Pinpoint the cell where the given text exists, returning its (X, Y) midpoint coordinate. 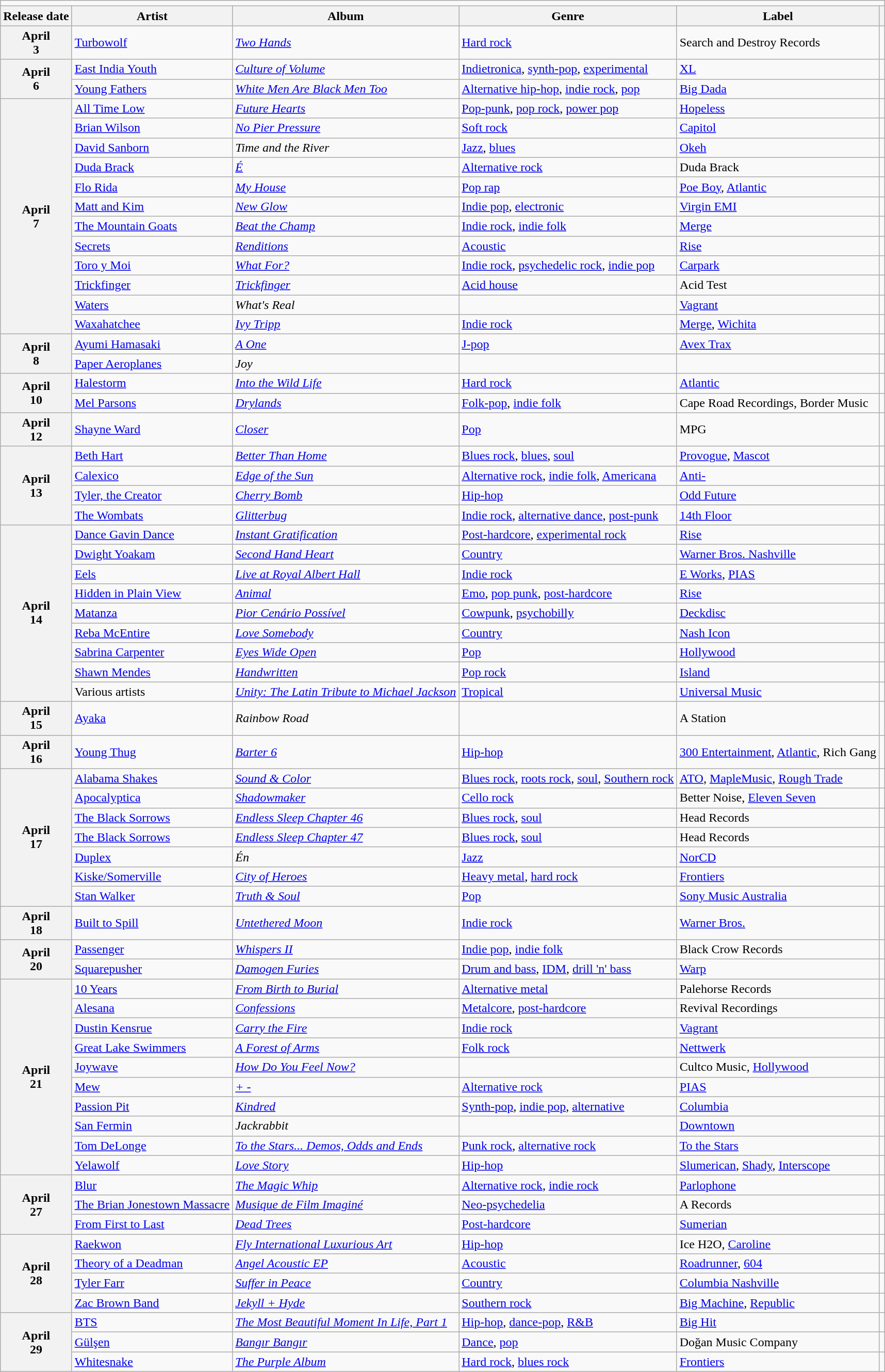
Two Hands (346, 42)
Warp (778, 969)
A Records (778, 1204)
Nash Icon (778, 633)
Sony Music Australia (778, 896)
Dance Gavin Dance (152, 534)
Whitesnake (152, 1362)
Punk rock, alternative rock (568, 1146)
Gülşen (152, 1342)
My House (346, 187)
Ayumi Hamasaki (152, 344)
Hard rock, blues rock (568, 1362)
Mel Parsons (152, 403)
April15 (36, 718)
Second Hand Heart (346, 554)
Future Hearts (346, 108)
Parlophone (778, 1185)
David Sanborn (152, 148)
É (346, 167)
Downtown (778, 1126)
Dance, pop (568, 1342)
Joywave (152, 1067)
Warner Bros. Nashville (778, 554)
Southern rock (568, 1303)
Tom DeLonge (152, 1146)
Roadrunner, 604 (778, 1264)
Album (346, 16)
Merge (778, 226)
Acid house (568, 285)
Blues rock, roots rock, soul, Southern rock (568, 778)
Capitol (778, 128)
Tropical (568, 692)
Carry the Fire (346, 1028)
Matt and Kim (152, 206)
+ - (346, 1087)
Eels (152, 574)
Genre (568, 16)
April7 (36, 217)
Love Story (346, 1165)
Okeh (778, 148)
Sabrina Carpenter (152, 652)
Untethered Moon (346, 922)
Label (778, 16)
Shayne Ward (152, 429)
Indie pop, electronic (568, 206)
April14 (36, 613)
Suffer in Peace (346, 1283)
Metalcore, post-hardcore (568, 1008)
Dead Trees (346, 1224)
Hopeless (778, 108)
April28 (36, 1273)
Cello rock (568, 798)
Paper Aeroplanes (152, 364)
Cultco Music, Hollywood (778, 1067)
A Forest of Arms (346, 1048)
Post-hardcore (568, 1224)
Revival Recordings (778, 1008)
Avex Trax (778, 344)
Kindred (346, 1106)
Synth-pop, indie pop, alternative (568, 1106)
Great Lake Swimmers (152, 1048)
Pop-punk, pop rock, power pop (568, 108)
XL (778, 69)
Post-hardcore, experimental rock (568, 534)
Atlantic (778, 383)
Flo Rida (152, 187)
Jazz, blues (568, 148)
Calexico (152, 476)
April29 (36, 1342)
Renditions (346, 246)
Pop rap (568, 187)
Palehorse Records (778, 989)
Anti- (778, 476)
Black Crow Records (778, 950)
Barter 6 (346, 752)
Confessions (346, 1008)
April21 (36, 1077)
Better Noise, Eleven Seven (778, 798)
Jekyll + Hyde (346, 1303)
Universal Music (778, 692)
To the Stars (778, 1146)
Apocalyptica (152, 798)
Bangır Bangır (346, 1342)
Drum and bass, IDM, drill 'n' bass (568, 969)
The Wombats (152, 515)
Alternative rock, indie rock (568, 1185)
Handwritten (346, 672)
Into the Wild Life (346, 383)
Hollywood (778, 652)
Artist (152, 16)
Virgin EMI (778, 206)
What For? (346, 266)
Young Thug (152, 752)
From Birth to Burial (346, 989)
NorCD (778, 857)
Unity: The Latin Tribute to Michael Jackson (346, 692)
Merge, Wichita (778, 324)
Jackrabbit (346, 1126)
Indie rock, indie folk (568, 226)
Warner Bros. (778, 922)
Emo, pop punk, post-hardcore (568, 594)
Drylands (346, 403)
Damogen Furies (346, 969)
No Pier Pressure (346, 128)
BTS (152, 1322)
Odd Future (778, 495)
14th Floor (778, 515)
Columbia Nashville (778, 1283)
Alabama Shakes (152, 778)
Big Hit (778, 1322)
Alesana (152, 1008)
April27 (36, 1204)
A One (346, 344)
Love Somebody (346, 633)
Sound & Color (346, 778)
Alternative hip-hop, indie rock, pop (568, 89)
Nettwerk (778, 1048)
Jazz (568, 857)
April16 (36, 752)
Cape Road Recordings, Border Music (778, 403)
April8 (36, 354)
Acid Test (778, 285)
Passenger (152, 950)
City of Heroes (346, 876)
Hip-hop, dance-pop, R&B (568, 1322)
Matanza (152, 613)
April12 (36, 429)
Built to Spill (152, 922)
300 Entertainment, Atlantic, Rich Gang (778, 752)
E Works, PIAS (778, 574)
Glitterbug (346, 515)
To the Stars... Demos, Odds and Ends (346, 1146)
The Most Beautiful Moment In Life, Part 1 (346, 1322)
Eyes Wide Open (346, 652)
Brian Wilson (152, 128)
Truth & Soul (346, 896)
Ivy Tripp (346, 324)
Yelawolf (152, 1165)
Joy (346, 364)
What's Real (346, 305)
Raekwon (152, 1244)
Passion Pit (152, 1106)
The Mountain Goats (152, 226)
Instant Gratification (346, 534)
Waxahatchee (152, 324)
Ayaka (152, 718)
Dwight Yoakam (152, 554)
April10 (36, 393)
Zac Brown Band (152, 1303)
Toro y Moi (152, 266)
Live at Royal Albert Hall (346, 574)
From First to Last (152, 1224)
MPG (778, 429)
Fly International Luxurious Art (346, 1244)
Pior Cenário Possível (346, 613)
10 Years (152, 989)
Musique de Film Imaginé (346, 1204)
Search and Destroy Records (778, 42)
Hidden in Plain View (152, 594)
Island (778, 672)
Slumerican, Shady, Interscope (778, 1165)
Closer (346, 429)
April6 (36, 79)
Blues rock, blues, soul (568, 456)
New Glow (346, 206)
Cherry Bomb (346, 495)
PIAS (778, 1087)
Various artists (152, 692)
Duplex (152, 857)
The Brian Jonestown Massacre (152, 1204)
Whispers II (346, 950)
All Time Low (152, 108)
Rainbow Road (346, 718)
Dustin Kensrue (152, 1028)
Halestorm (152, 383)
Kiske/Somerville (152, 876)
Folk rock (568, 1048)
Beth Hart (152, 456)
Better Than Home (346, 456)
Shadowmaker (346, 798)
April13 (36, 485)
Poe Boy, Atlantic (778, 187)
Tyler Farr (152, 1283)
San Fermin (152, 1126)
The Purple Album (346, 1362)
Cowpunk, psychobilly (568, 613)
Theory of a Deadman (152, 1264)
Folk-pop, indie folk (568, 403)
Angel Acoustic EP (346, 1264)
Big Machine, Republic (778, 1303)
Stan Walker (152, 896)
April20 (36, 959)
Blur (152, 1185)
White Men Are Black Men Too (346, 89)
Alternative rock, indie folk, Americana (568, 476)
The Magic Whip (346, 1185)
Deckdisc (778, 613)
Alternative metal (568, 989)
Animal (346, 594)
Big Dada (778, 89)
Carpark (778, 266)
East India Youth (152, 69)
Indie rock, alternative dance, post-punk (568, 515)
Young Fathers (152, 89)
Soft rock (568, 128)
Squarepusher (152, 969)
J-pop (568, 344)
Doğan Music Company (778, 1342)
Én (346, 857)
Edge of the Sun (346, 476)
Indietronica, synth-pop, experimental (568, 69)
Indie rock, psychedelic rock, indie pop (568, 266)
April3 (36, 42)
A Station (778, 718)
Tyler, the Creator (152, 495)
Endless Sleep Chapter 46 (346, 818)
Neo-psychedelia (568, 1204)
Provogue, Mascot (778, 456)
ATO, MapleMusic, Rough Trade (778, 778)
Indie pop, indie folk (568, 950)
Release date (36, 16)
Columbia (778, 1106)
Culture of Volume (346, 69)
Reba McEntire (152, 633)
Sumerian (778, 1224)
Time and the River (346, 148)
Heavy metal, hard rock (568, 876)
Beat the Champ (346, 226)
Endless Sleep Chapter 47 (346, 837)
Pop rock (568, 672)
April17 (36, 837)
Shawn Mendes (152, 672)
Waters (152, 305)
Turbowolf (152, 42)
Secrets (152, 246)
Mew (152, 1087)
April18 (36, 922)
Ice H2O, Caroline (778, 1244)
How Do You Feel Now? (346, 1067)
